Extract the [x, y] coordinate from the center of the cell holding the provided text.  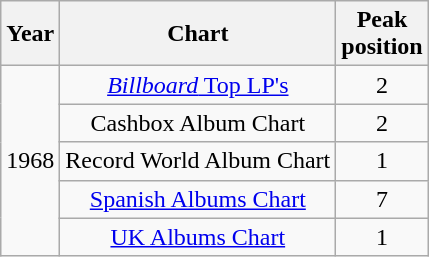
Chart [198, 34]
UK Albums Chart [198, 237]
Peakposition [382, 34]
Cashbox Album Chart [198, 123]
7 [382, 199]
Record World Album Chart [198, 161]
Year [30, 34]
Spanish Albums Chart [198, 199]
1968 [30, 161]
Billboard Top LP's [198, 85]
